Capture the cell that displays the provided text and extract its (X, Y) central coordinate. 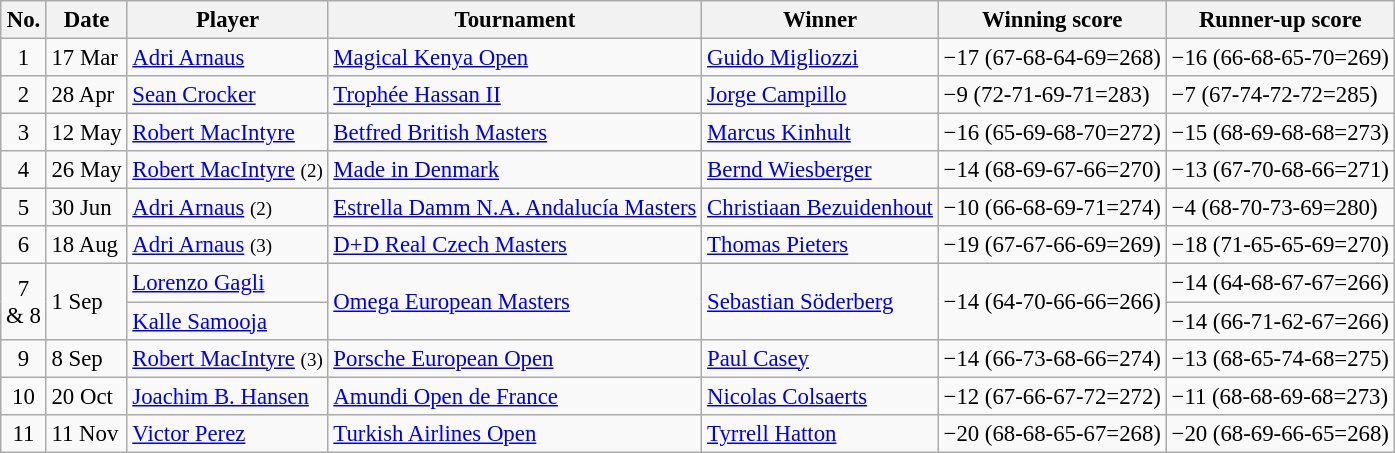
−13 (67-70-68-66=271) (1280, 170)
11 (24, 433)
Guido Migliozzi (820, 58)
−19 (67-67-66-69=269) (1052, 245)
Sebastian Söderberg (820, 302)
12 May (86, 133)
−4 (68-70-73-69=280) (1280, 208)
Adri Arnaus (3) (228, 245)
Kalle Samooja (228, 321)
Christiaan Bezuidenhout (820, 208)
20 Oct (86, 396)
Betfred British Masters (515, 133)
4 (24, 170)
Amundi Open de France (515, 396)
Turkish Airlines Open (515, 433)
17 Mar (86, 58)
No. (24, 20)
D+D Real Czech Masters (515, 245)
−9 (72-71-69-71=283) (1052, 95)
5 (24, 208)
1 (24, 58)
Adri Arnaus (2) (228, 208)
Sean Crocker (228, 95)
Nicolas Colsaerts (820, 396)
8 Sep (86, 358)
Winner (820, 20)
3 (24, 133)
30 Jun (86, 208)
28 Apr (86, 95)
Robert MacIntyre (2) (228, 170)
Tyrrell Hatton (820, 433)
Winning score (1052, 20)
1 Sep (86, 302)
Made in Denmark (515, 170)
Robert MacIntyre (228, 133)
−14 (64-70-66-66=266) (1052, 302)
Porsche European Open (515, 358)
Thomas Pieters (820, 245)
11 Nov (86, 433)
Runner-up score (1280, 20)
Estrella Damm N.A. Andalucía Masters (515, 208)
Trophée Hassan II (515, 95)
−14 (64-68-67-67=266) (1280, 283)
−20 (68-68-65-67=268) (1052, 433)
Date (86, 20)
Paul Casey (820, 358)
Tournament (515, 20)
−14 (66-71-62-67=266) (1280, 321)
−16 (65-69-68-70=272) (1052, 133)
−12 (67-66-67-72=272) (1052, 396)
Omega European Masters (515, 302)
Adri Arnaus (228, 58)
−13 (68-65-74-68=275) (1280, 358)
−17 (67-68-64-69=268) (1052, 58)
Robert MacIntyre (3) (228, 358)
9 (24, 358)
Jorge Campillo (820, 95)
18 Aug (86, 245)
−14 (68-69-67-66=270) (1052, 170)
Marcus Kinhult (820, 133)
26 May (86, 170)
Joachim B. Hansen (228, 396)
−18 (71-65-65-69=270) (1280, 245)
−14 (66-73-68-66=274) (1052, 358)
2 (24, 95)
Player (228, 20)
−11 (68-68-69-68=273) (1280, 396)
−20 (68-69-66-65=268) (1280, 433)
6 (24, 245)
10 (24, 396)
−16 (66-68-65-70=269) (1280, 58)
Victor Perez (228, 433)
Magical Kenya Open (515, 58)
−7 (67-74-72-72=285) (1280, 95)
−15 (68-69-68-68=273) (1280, 133)
7& 8 (24, 302)
−10 (66-68-69-71=274) (1052, 208)
Lorenzo Gagli (228, 283)
Bernd Wiesberger (820, 170)
